From the cell containing the given text, extract its center point as [X, Y] coordinate. 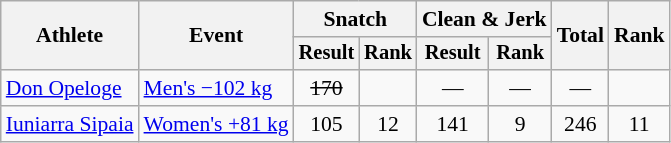
Athlete [70, 36]
Event [216, 36]
Men's −102 kg [216, 88]
12 [388, 124]
Total [580, 36]
Clean & Jerk [484, 19]
Women's +81 kg [216, 124]
170 [327, 88]
141 [453, 124]
Iuniarra Sipaia [70, 124]
Don Opeloge [70, 88]
9 [520, 124]
105 [327, 124]
11 [640, 124]
Snatch [356, 19]
246 [580, 124]
